For the text-containing cell, return its midpoint in (X, Y) coordinate format. 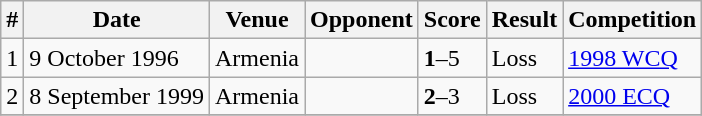
Score (452, 20)
2–3 (452, 96)
Opponent (362, 20)
2 (12, 96)
Venue (258, 20)
Competition (632, 20)
1–5 (452, 58)
9 October 1996 (117, 58)
8 September 1999 (117, 96)
1998 WCQ (632, 58)
2000 ECQ (632, 96)
# (12, 20)
Result (524, 20)
Date (117, 20)
1 (12, 58)
